Locate the cell with the specified text and output its [X, Y] center coordinate. 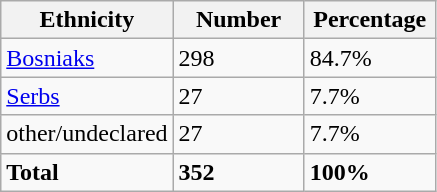
100% [370, 172]
84.7% [370, 58]
352 [238, 172]
Percentage [370, 20]
Bosniaks [87, 58]
Number [238, 20]
Total [87, 172]
298 [238, 58]
other/undeclared [87, 134]
Serbs [87, 96]
Ethnicity [87, 20]
